For the text-containing cell, return its midpoint in [x, y] coordinate format. 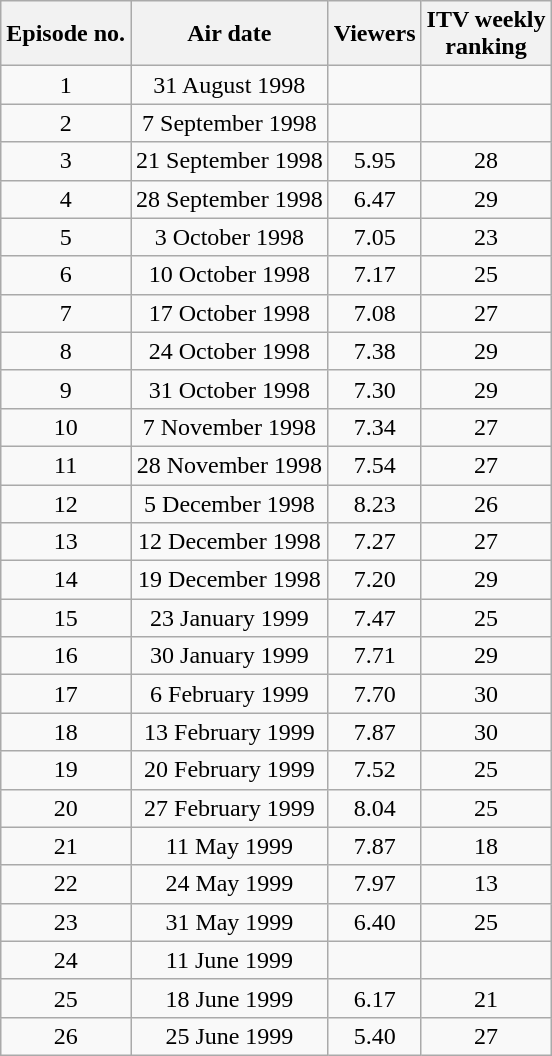
7.20 [374, 580]
Viewers [374, 34]
5.40 [374, 1036]
8.04 [374, 808]
5 [66, 237]
7 [66, 313]
9 [66, 389]
28 September 1998 [230, 199]
ITV weeklyranking [486, 34]
5 December 1998 [230, 503]
3 [66, 161]
31 May 1999 [230, 922]
24 [66, 960]
25 June 1999 [230, 1036]
27 February 1999 [230, 808]
7.71 [374, 656]
7.38 [374, 351]
7.70 [374, 694]
31 October 1998 [230, 389]
11 May 1999 [230, 846]
30 January 1999 [230, 656]
10 October 1998 [230, 275]
7.34 [374, 427]
7 November 1998 [230, 427]
8.23 [374, 503]
6 February 1999 [230, 694]
7.30 [374, 389]
17 October 1998 [230, 313]
15 [66, 618]
17 [66, 694]
28 [486, 161]
23 January 1999 [230, 618]
6.17 [374, 998]
12 December 1998 [230, 542]
7.47 [374, 618]
6 [66, 275]
19 [66, 770]
11 [66, 465]
14 [66, 580]
1 [66, 85]
13 February 1999 [230, 732]
7 September 1998 [230, 123]
4 [66, 199]
16 [66, 656]
Air date [230, 34]
6.40 [374, 922]
24 October 1998 [230, 351]
12 [66, 503]
6.47 [374, 199]
19 December 1998 [230, 580]
7.08 [374, 313]
7.52 [374, 770]
7.54 [374, 465]
10 [66, 427]
Episode no. [66, 34]
7.17 [374, 275]
7.27 [374, 542]
28 November 1998 [230, 465]
8 [66, 351]
7.05 [374, 237]
3 October 1998 [230, 237]
24 May 1999 [230, 884]
31 August 1998 [230, 85]
18 June 1999 [230, 998]
11 June 1999 [230, 960]
20 February 1999 [230, 770]
2 [66, 123]
20 [66, 808]
7.97 [374, 884]
5.95 [374, 161]
22 [66, 884]
21 September 1998 [230, 161]
